Return the (x, y) coordinate for the center point of the cell that contains the specified text.  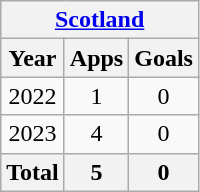
2023 (33, 134)
4 (96, 134)
Year (33, 58)
5 (96, 172)
Scotland (100, 20)
Apps (96, 58)
2022 (33, 96)
1 (96, 96)
Total (33, 172)
Goals (164, 58)
